Find where the given text appears and provide that cell's center as (x, y) coordinate. 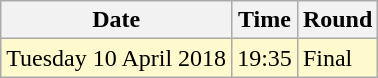
Tuesday 10 April 2018 (116, 58)
Final (337, 58)
Time (265, 20)
19:35 (265, 58)
Date (116, 20)
Round (337, 20)
